Return the [X, Y] coordinate for the center point of the cell that contains the specified text.  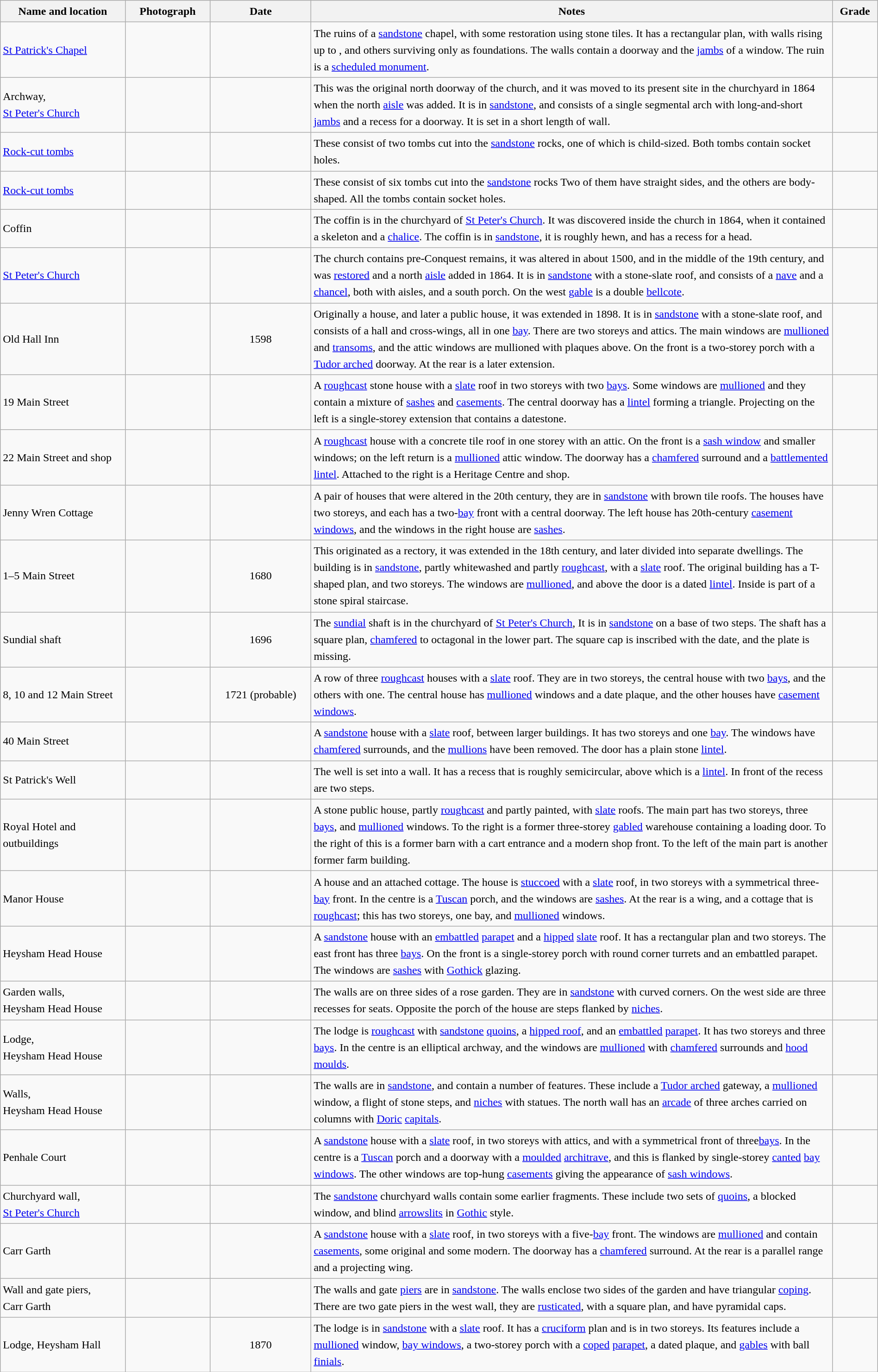
19 Main Street [63, 402]
Heysham Head House [63, 954]
Name and location [63, 11]
Lodge,Heysham Head House [63, 1047]
Penhale Court [63, 1158]
St Patrick's Chapel [63, 50]
Coffin [63, 229]
These consist of two tombs cut into the sandstone rocks, one of which is child-sized. Both tombs contain socket holes. [571, 152]
Royal Hotel and outbuildings [63, 835]
Carr Garth [63, 1251]
Sundial shaft [63, 640]
1598 [261, 339]
1696 [261, 640]
8, 10 and 12 Main Street [63, 695]
St Peter's Church [63, 275]
22 Main Street and shop [63, 457]
Photograph [168, 11]
Churchyard wall,St Peter's Church [63, 1204]
Garden walls,Heysham Head House [63, 1000]
Manor House [63, 898]
Grade [855, 11]
Jenny Wren Cottage [63, 512]
Notes [571, 11]
St Patrick's Well [63, 780]
Walls,Heysham Head House [63, 1102]
1–5 Main Street [63, 576]
40 Main Street [63, 742]
Archway,St Peter's Church [63, 105]
The well is set into a wall. It has a recess that is roughly semicircular, above which is a lintel. In front of the recess are two steps. [571, 780]
1721 (probable) [261, 695]
1680 [261, 576]
Wall and gate piers,Carr Garth [63, 1297]
1870 [261, 1345]
Old Hall Inn [63, 339]
Lodge, Heysham Hall [63, 1345]
Date [261, 11]
